Output the (x, y) coordinate of the center of the cell containing the given text.  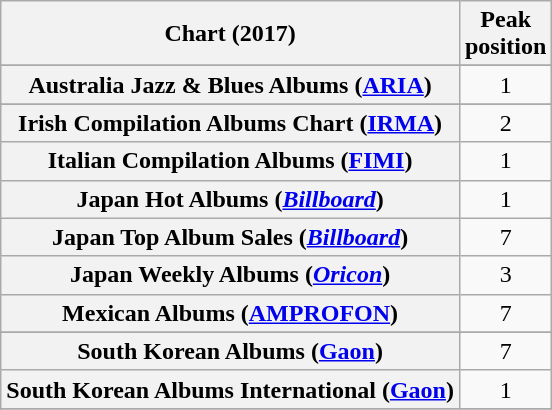
Mexican Albums (AMPROFON) (230, 313)
Irish Compilation Albums Chart (IRMA) (230, 123)
Australia Jazz & Blues Albums (ARIA) (230, 85)
Italian Compilation Albums (FIMI) (230, 161)
Japan Top Album Sales (Billboard) (230, 237)
Peakposition (505, 34)
3 (505, 275)
Japan Weekly Albums (Oricon) (230, 275)
Japan Hot Albums (Billboard) (230, 199)
Chart (2017) (230, 34)
South Korean Albums International (Gaon) (230, 389)
South Korean Albums (Gaon) (230, 351)
2 (505, 123)
